Provide the [X, Y] coordinate of the cell's center where the given text is located.  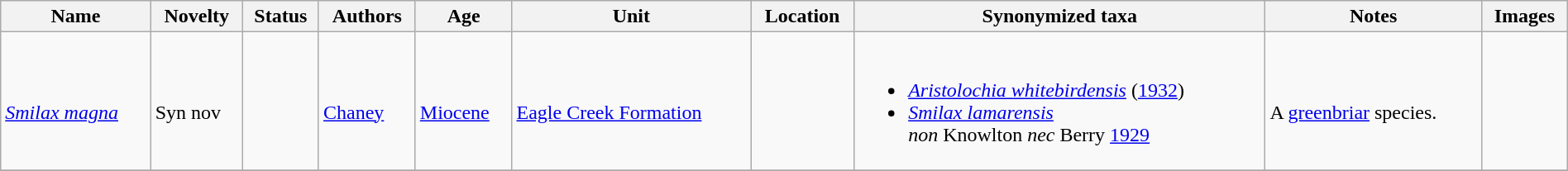
Chaney [367, 101]
Unit [632, 17]
Images [1524, 17]
Age [463, 17]
Status [280, 17]
Synonymized taxa [1060, 17]
Aristolochia whitebirdensis (1932)Smilax lamarensisnon Knowlton nec Berry 1929 [1060, 101]
A greenbriar species. [1374, 101]
Novelty [197, 17]
Syn nov [197, 101]
Notes [1374, 17]
Smilax magna [76, 101]
Location [802, 17]
Authors [367, 17]
Name [76, 17]
Eagle Creek Formation [632, 101]
Miocene [463, 101]
